Determine the [x, y] coordinate at the center of the cell enclosing the given text.  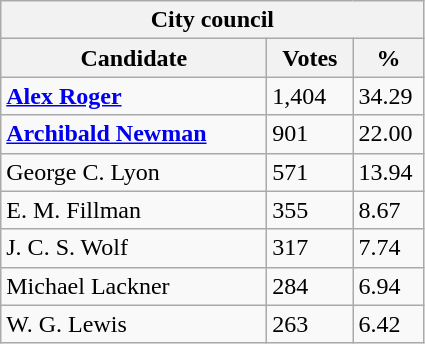
W. G. Lewis [134, 324]
% [388, 58]
901 [310, 134]
22.00 [388, 134]
J. C. S. Wolf [134, 248]
City council [212, 20]
34.29 [388, 96]
Alex Roger [134, 96]
7.74 [388, 248]
Archibald Newman [134, 134]
6.94 [388, 286]
E. M. Fillman [134, 210]
571 [310, 172]
George C. Lyon [134, 172]
263 [310, 324]
284 [310, 286]
Votes [310, 58]
1,404 [310, 96]
Michael Lackner [134, 286]
8.67 [388, 210]
13.94 [388, 172]
Candidate [134, 58]
317 [310, 248]
6.42 [388, 324]
355 [310, 210]
